For the text-containing cell, return its midpoint in (X, Y) coordinate format. 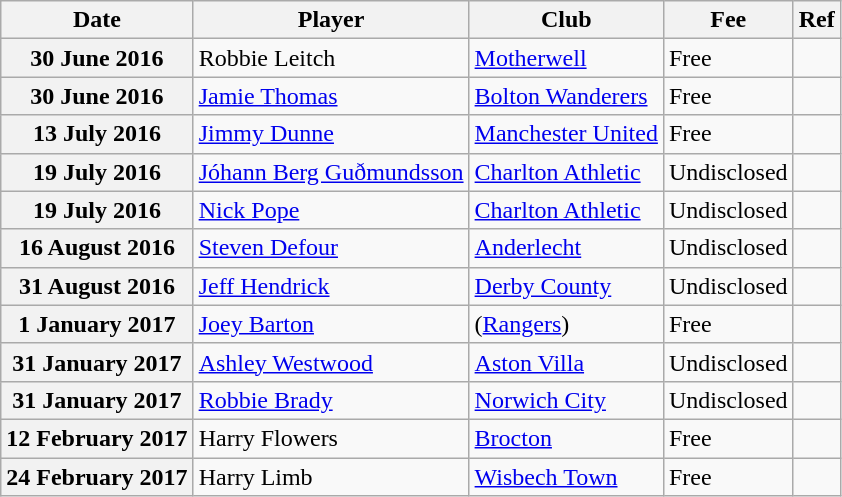
Anderlecht (566, 248)
12 February 2017 (97, 438)
Ashley Westwood (331, 362)
24 February 2017 (97, 477)
Steven Defour (331, 248)
Joey Barton (331, 324)
Club (566, 20)
Aston Villa (566, 362)
1 January 2017 (97, 324)
Bolton Wanderers (566, 96)
Robbie Brady (331, 400)
13 July 2016 (97, 134)
Jamie Thomas (331, 96)
Motherwell (566, 58)
Harry Flowers (331, 438)
Norwich City (566, 400)
Date (97, 20)
Manchester United (566, 134)
Nick Pope (331, 210)
Jóhann Berg Guðmundsson (331, 172)
Jeff Hendrick (331, 286)
Robbie Leitch (331, 58)
16 August 2016 (97, 248)
Fee (728, 20)
Wisbech Town (566, 477)
Jimmy Dunne (331, 134)
Ref (816, 20)
Player (331, 20)
Brocton (566, 438)
Harry Limb (331, 477)
31 August 2016 (97, 286)
(Rangers) (566, 324)
Derby County (566, 286)
